Determine the [X, Y] coordinate at the center of the cell enclosing the given text.  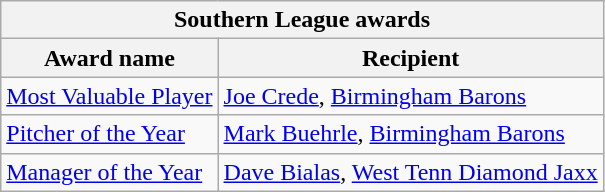
Award name [110, 58]
Dave Bialas, West Tenn Diamond Jaxx [410, 172]
Pitcher of the Year [110, 134]
Most Valuable Player [110, 96]
Manager of the Year [110, 172]
Mark Buehrle, Birmingham Barons [410, 134]
Joe Crede, Birmingham Barons [410, 96]
Recipient [410, 58]
Southern League awards [302, 20]
